Scan for the cell matching the given text and deliver its [X, Y] coordinate at center. 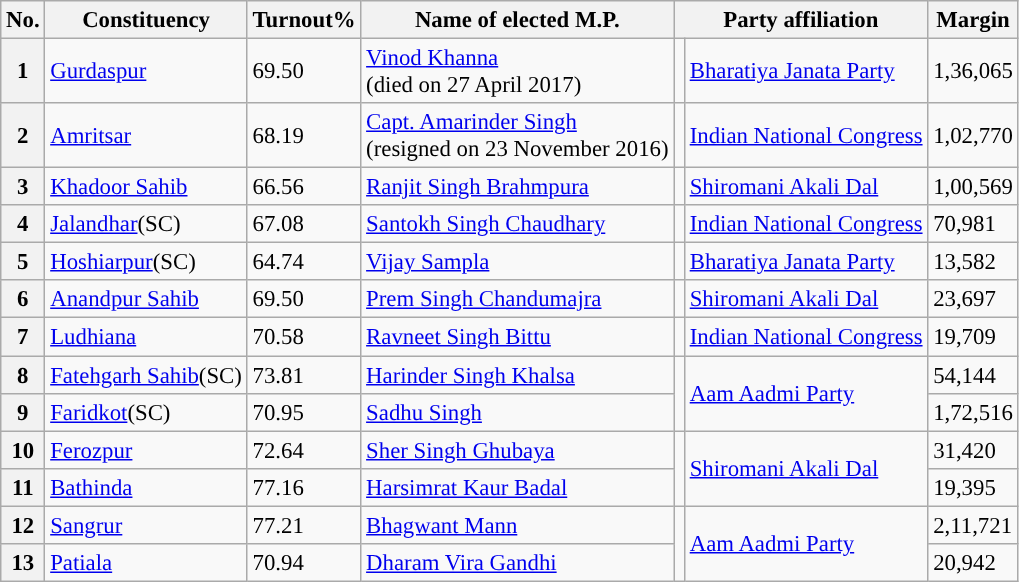
70.58 [304, 337]
3 [23, 187]
70.95 [304, 412]
Ravneet Singh Bittu [518, 337]
Constituency [146, 20]
Vijay Sampla [518, 262]
2,11,721 [973, 525]
8 [23, 375]
Sangrur [146, 525]
Patiala [146, 563]
9 [23, 412]
77.21 [304, 525]
Margin [973, 20]
Khadoor Sahib [146, 187]
73.81 [304, 375]
68.19 [304, 136]
20,942 [973, 563]
Sadhu Singh [518, 412]
4 [23, 224]
Anandpur Sahib [146, 299]
Jalandhar(SC) [146, 224]
Amritsar [146, 136]
1,36,065 [973, 72]
Prem Singh Chandumajra [518, 299]
64.74 [304, 262]
23,697 [973, 299]
Faridkot(SC) [146, 412]
54,144 [973, 375]
10 [23, 450]
No. [23, 20]
66.56 [304, 187]
1 [23, 72]
70,981 [973, 224]
70.94 [304, 563]
13,582 [973, 262]
12 [23, 525]
Santokh Singh Chaudhary [518, 224]
6 [23, 299]
Hoshiarpur(SC) [146, 262]
Fatehgarh Sahib(SC) [146, 375]
Gurdaspur [146, 72]
Turnout% [304, 20]
Party affiliation [801, 20]
Ferozpur [146, 450]
5 [23, 262]
Sher Singh Ghubaya [518, 450]
31,420 [973, 450]
Harsimrat Kaur Badal [518, 487]
Name of elected M.P. [518, 20]
19,395 [973, 487]
7 [23, 337]
1,02,770 [973, 136]
Bathinda [146, 487]
Capt. Amarinder Singh(resigned on 23 November 2016) [518, 136]
72.64 [304, 450]
19,709 [973, 337]
Ludhiana [146, 337]
Bhagwant Mann [518, 525]
Dharam Vira Gandhi [518, 563]
Ranjit Singh Brahmpura [518, 187]
67.08 [304, 224]
Vinod Khanna(died on 27 April 2017) [518, 72]
1,72,516 [973, 412]
Harinder Singh Khalsa [518, 375]
1,00,569 [973, 187]
11 [23, 487]
77.16 [304, 487]
13 [23, 563]
2 [23, 136]
